Locate the cell with the specified text and output its (x, y) center coordinate. 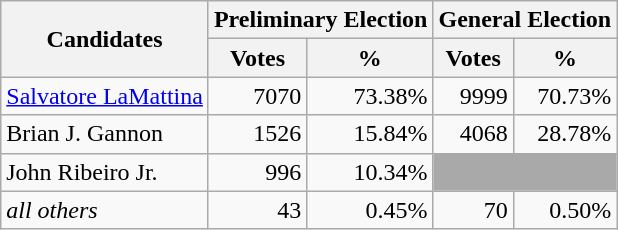
General Election (525, 20)
7070 (257, 96)
43 (257, 210)
0.50% (564, 210)
Salvatore LaMattina (105, 96)
70.73% (564, 96)
9999 (473, 96)
4068 (473, 134)
John Ribeiro Jr. (105, 172)
0.45% (370, 210)
Candidates (105, 39)
Brian J. Gannon (105, 134)
15.84% (370, 134)
Preliminary Election (320, 20)
73.38% (370, 96)
1526 (257, 134)
996 (257, 172)
all others (105, 210)
28.78% (564, 134)
10.34% (370, 172)
70 (473, 210)
